Provide the [x, y] coordinate of the cell's center where the given text is located.  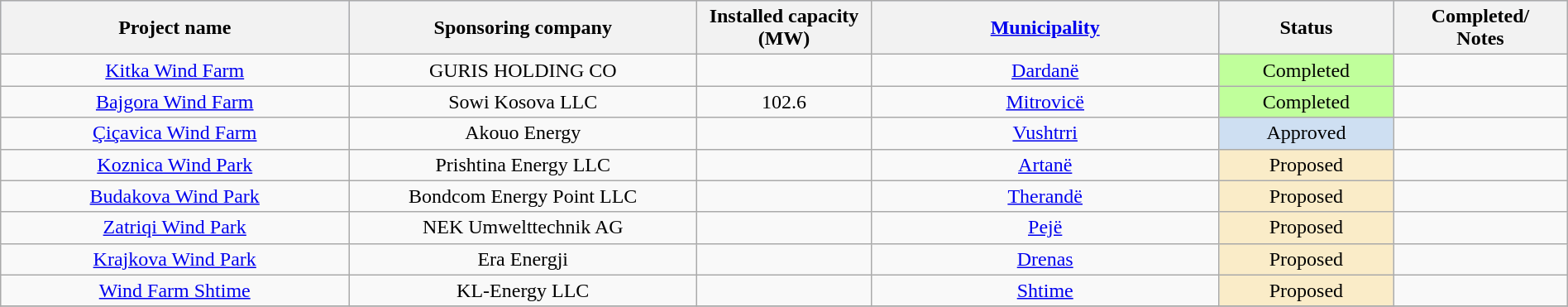
Budakova Wind Park [175, 196]
Bondcom Energy Point LLC [523, 196]
102.6 [784, 102]
NEK Umwelttechnik AG [523, 228]
Sponsoring company [523, 28]
GURIS HOLDING CO [523, 70]
Installed capacity (MW) [784, 28]
Dardanë [1045, 70]
Municipality [1045, 28]
Akouo Energy [523, 133]
Krajkova Wind Park [175, 259]
Status [1306, 28]
Project name [175, 28]
Prishtina Energy LLC [523, 165]
Sowi Kosova LLC [523, 102]
Drenas [1045, 259]
Bajgora Wind Farm [175, 102]
Vushtrri [1045, 133]
Mitrovicë [1045, 102]
Shtime [1045, 290]
Era Energji [523, 259]
KL-Energy LLC [523, 290]
Kitka Wind Farm [175, 70]
Wind Farm Shtime [175, 290]
Completed/Notes [1480, 28]
Pejë [1045, 228]
Koznica Wind Park [175, 165]
Artanë [1045, 165]
Zatriqi Wind Park [175, 228]
Çiçavica Wind Farm [175, 133]
Approved [1306, 133]
Therandë [1045, 196]
